Scan for the cell matching the given text and deliver its (x, y) coordinate at center. 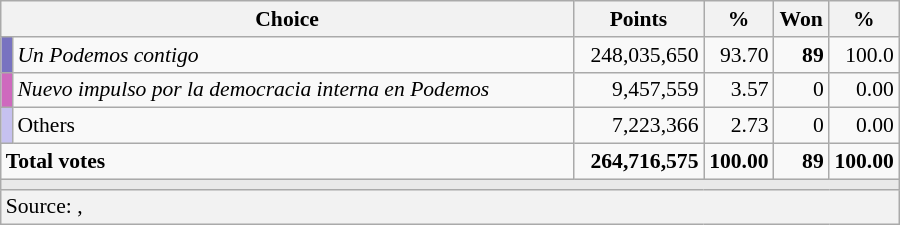
248,035,650 (638, 55)
9,457,559 (638, 90)
Total votes (288, 162)
Choice (288, 19)
93.70 (739, 55)
264,716,575 (638, 162)
Points (638, 19)
7,223,366 (638, 126)
Others (292, 126)
100.0 (864, 55)
2.73 (739, 126)
Won (802, 19)
Nuevo impulso por la democracia interna en Podemos (292, 90)
Source: , (450, 207)
3.57 (739, 90)
Un Podemos contigo (292, 55)
